From the cell containing the given text, extract its center point as [x, y] coordinate. 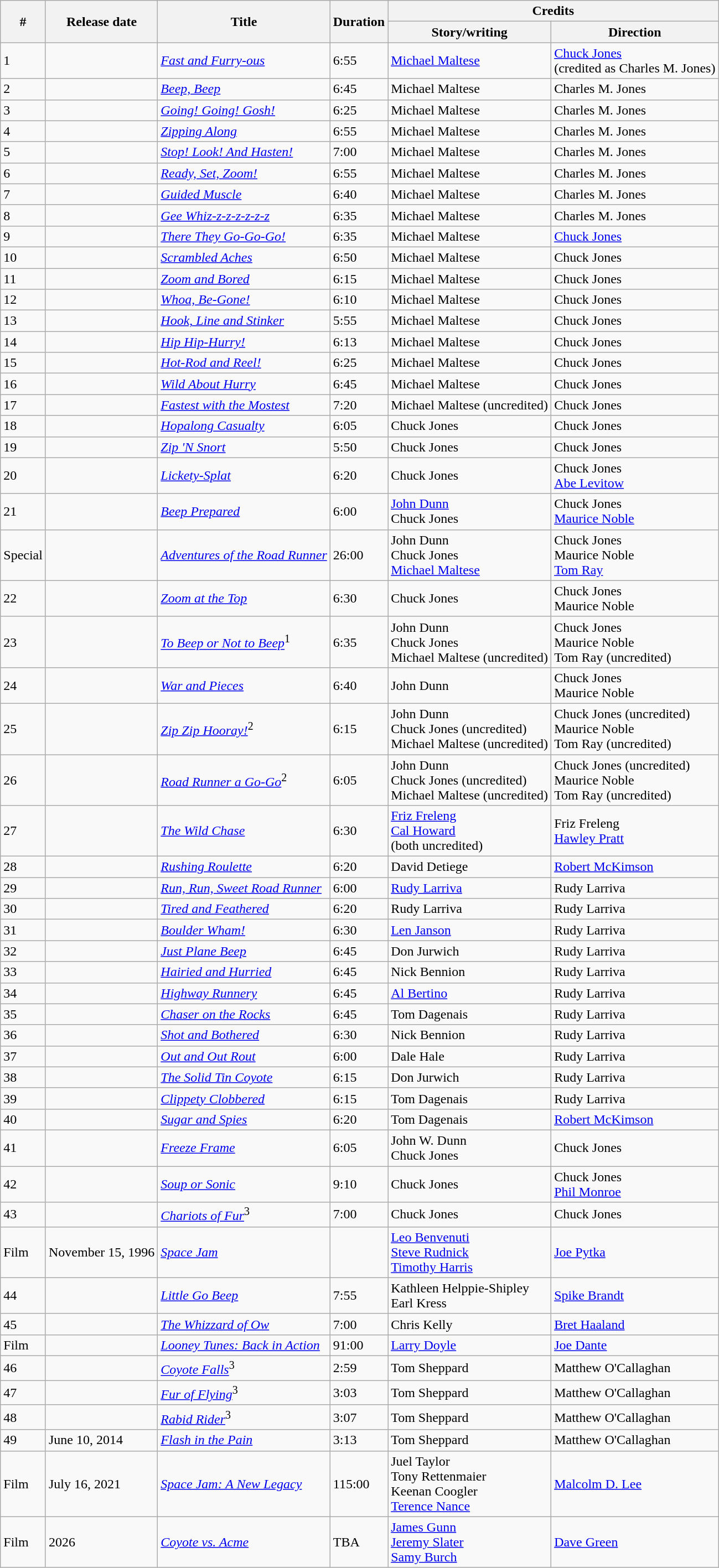
18 [23, 426]
Zoom at the Top [244, 599]
Shot and Bothered [244, 1035]
Out and Out Rout [244, 1056]
Just Plane Beep [244, 951]
8 [23, 215]
1 [23, 61]
Fastest with the Mostest [244, 405]
Credits [554, 11]
23 [23, 642]
Special [23, 555]
Guided Muscle [244, 194]
44 [23, 1296]
Beep Prepared [244, 511]
Hip Hip-Hurry! [244, 342]
Whoa, Be-Gone! [244, 300]
40 [23, 1119]
34 [23, 993]
3:13 [359, 1440]
Dale Hale [469, 1056]
John W. DunnChuck Jones [469, 1148]
6:50 [359, 257]
31 [23, 930]
# [23, 22]
Malcolm D. Lee [635, 1484]
War and Pieces [244, 685]
39 [23, 1098]
38 [23, 1077]
Ready, Set, Zoom! [244, 173]
15 [23, 363]
33 [23, 972]
Duration [359, 22]
7:55 [359, 1296]
Dave Green [635, 1542]
43 [23, 1215]
John Dunn [469, 685]
Len Janson [469, 930]
5 [23, 152]
Chuck JonesMaurice NobleTom Ray (uncredited) [635, 642]
42 [23, 1184]
Hairied and Hurried [244, 972]
Fur of Flying3 [244, 1393]
Flash in the Pain [244, 1440]
25 [23, 729]
26:00 [359, 555]
Rabid Rider3 [244, 1418]
22 [23, 599]
Title [244, 22]
17 [23, 405]
Release date [101, 22]
Space Jam [244, 1252]
Hopalong Casualty [244, 426]
12 [23, 300]
Highway Runnery [244, 993]
Little Go Beep [244, 1296]
Freeze Frame [244, 1148]
John DunnChuck Jones [469, 511]
27 [23, 831]
5:55 [359, 321]
Zipping Along [244, 131]
November 15, 1996 [101, 1252]
Bret Haaland [635, 1324]
48 [23, 1418]
Joe Pytka [635, 1252]
6 [23, 173]
David Detiege [469, 867]
Clippety Clobbered [244, 1098]
37 [23, 1056]
Run, Run, Sweet Road Runner [244, 888]
35 [23, 1014]
6:13 [359, 342]
John DunnChuck JonesMichael Maltese [469, 555]
36 [23, 1035]
Chariots of Fur3 [244, 1215]
Tired and Feathered [244, 909]
Zip 'N Snort [244, 447]
16 [23, 384]
Chuck Jones (uncredited) Maurice Noble Tom Ray (uncredited) [635, 780]
Michael Maltese (uncredited) [469, 405]
Larry Doyle [469, 1345]
Friz FrelengCal Howard(both uncredited) [469, 831]
Beep, Beep [244, 89]
July 16, 2021 [101, 1484]
Looney Tunes: Back in Action [244, 1345]
32 [23, 951]
The Wild Chase [244, 831]
Boulder Wham! [244, 930]
Soup or Sonic [244, 1184]
46 [23, 1368]
Spike Brandt [635, 1296]
Story/writing [469, 32]
Chuck JonesAbe Levitow [635, 476]
John DunnChuck JonesMichael Maltese (uncredited) [469, 642]
20 [23, 476]
TBA [359, 1542]
Hot-Rod and Reel! [244, 363]
Juel TaylorTony RettenmaierKeenan CooglerTerence Nance [469, 1484]
Direction [635, 32]
3:03 [359, 1393]
29 [23, 888]
5:50 [359, 447]
115:00 [359, 1484]
Space Jam: A New Legacy [244, 1484]
Zoom and Bored [244, 278]
Chuck JonesPhil Monroe [635, 1184]
14 [23, 342]
6:10 [359, 300]
James GunnJeremy SlaterSamy Burch [469, 1542]
Chuck Jones(credited as Charles M. Jones) [635, 61]
To Beep or Not to Beep1 [244, 642]
Chuck JonesMaurice NobleTom Ray [635, 555]
Gee Whiz-z-z-z-z-z-z [244, 215]
3 [23, 110]
9 [23, 236]
Scrambled Aches [244, 257]
10 [23, 257]
91:00 [359, 1345]
26 [23, 780]
9:10 [359, 1184]
Friz FrelengHawley Pratt [635, 831]
24 [23, 685]
45 [23, 1324]
11 [23, 278]
Hook, Line and Stinker [244, 321]
13 [23, 321]
7 [23, 194]
2:59 [359, 1368]
28 [23, 867]
Kathleen Helppie-ShipleyEarl Kress [469, 1296]
The Solid Tin Coyote [244, 1077]
Leo BenvenutiSteve RudnickTimothy Harris [469, 1252]
Stop! Look! And Hasten! [244, 152]
Rushing Roulette [244, 867]
19 [23, 447]
7:20 [359, 405]
Road Runner a Go-Go2 [244, 780]
Lickety-Splat [244, 476]
Chuck Jones (uncredited)Maurice NobleTom Ray (uncredited) [635, 729]
Coyote Falls3 [244, 1368]
Joe Dante [635, 1345]
2026 [101, 1542]
3:07 [359, 1418]
Coyote vs. Acme [244, 1542]
21 [23, 511]
49 [23, 1440]
The Whizzard of Ow [244, 1324]
Going! Going! Gosh! [244, 110]
47 [23, 1393]
Adventures of the Road Runner [244, 555]
41 [23, 1148]
4 [23, 131]
2 [23, 89]
Wild About Hurry [244, 384]
Al Bertino [469, 993]
Chris Kelly [469, 1324]
June 10, 2014 [101, 1440]
Zip Zip Hooray!2 [244, 729]
30 [23, 909]
Fast and Furry-ous [244, 61]
There They Go-Go-Go! [244, 236]
Chaser on the Rocks [244, 1014]
Sugar and Spies [244, 1119]
